Determine the [x, y] coordinate at the center of the cell enclosing the given text.  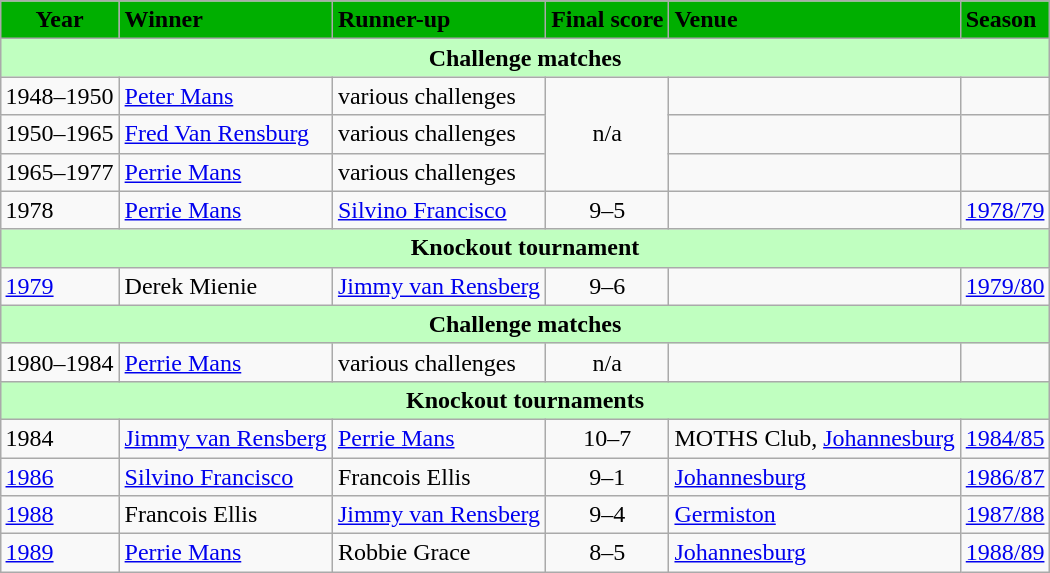
1978/79 [1005, 210]
1980–1984 [60, 362]
Fred Van Rensburg [226, 134]
Final score [608, 20]
Knockout tournaments [525, 400]
1984 [60, 438]
Robbie Grace [438, 553]
9–5 [608, 210]
1986 [60, 477]
1988/89 [1005, 553]
1948–1950 [60, 96]
1986/87 [1005, 477]
1965–1977 [60, 172]
9–1 [608, 477]
Year [60, 20]
1984/85 [1005, 438]
1979/80 [1005, 286]
Knockout tournament [525, 248]
9–4 [608, 515]
Germiston [814, 515]
Derek Mienie [226, 286]
MOTHS Club, Johannesburg [814, 438]
1988 [60, 515]
1950–1965 [60, 134]
Runner-up [438, 20]
Winner [226, 20]
Season [1005, 20]
9–6 [608, 286]
1978 [60, 210]
Peter Mans [226, 96]
1979 [60, 286]
8–5 [608, 553]
10–7 [608, 438]
1987/88 [1005, 515]
1989 [60, 553]
Venue [814, 20]
